Capture the cell that displays the provided text and extract its (X, Y) central coordinate. 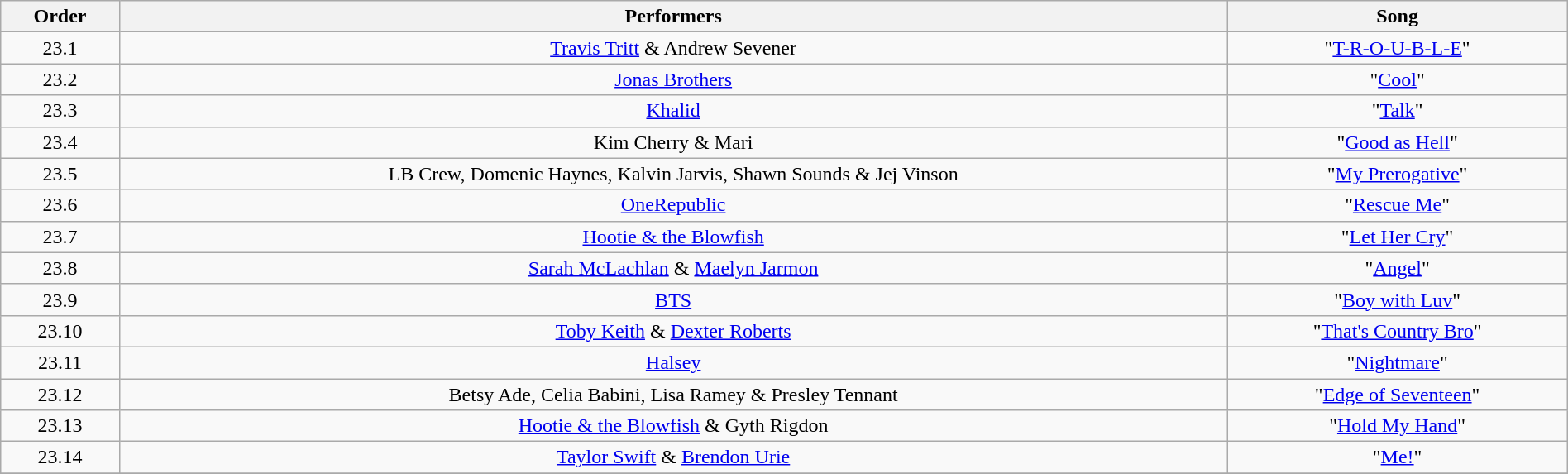
Betsy Ade, Celia Babini, Lisa Ramey & Presley Tennant (673, 395)
OneRepublic (673, 205)
"My Prerogative" (1398, 174)
"Talk" (1398, 111)
"That's Country Bro" (1398, 331)
Halsey (673, 362)
"Hold My Hand" (1398, 426)
23.2 (60, 79)
Song (1398, 17)
23.5 (60, 174)
Taylor Swift & Brendon Urie (673, 457)
"Rescue Me" (1398, 205)
Hootie & the Blowfish (673, 237)
23.14 (60, 457)
Performers (673, 17)
Jonas Brothers (673, 79)
23.9 (60, 299)
BTS (673, 299)
"T-R-O-U-B-L-E" (1398, 48)
23.4 (60, 142)
Toby Keith & Dexter Roberts (673, 331)
23.11 (60, 362)
Sarah McLachlan & Maelyn Jarmon (673, 268)
LB Crew, Domenic Haynes, Kalvin Jarvis, Shawn Sounds & Jej Vinson (673, 174)
23.3 (60, 111)
"Cool" (1398, 79)
23.12 (60, 395)
Order (60, 17)
23.7 (60, 237)
23.6 (60, 205)
"Angel" (1398, 268)
23.8 (60, 268)
"Good as Hell" (1398, 142)
"Boy with Luv" (1398, 299)
23.1 (60, 48)
"Me!" (1398, 457)
"Let Her Cry" (1398, 237)
Hootie & the Blowfish & Gyth Rigdon (673, 426)
23.10 (60, 331)
"Nightmare" (1398, 362)
23.13 (60, 426)
Khalid (673, 111)
Travis Tritt & Andrew Sevener (673, 48)
"Edge of Seventeen" (1398, 395)
Kim Cherry & Mari (673, 142)
